Capture the cell that displays the provided text and extract its (x, y) central coordinate. 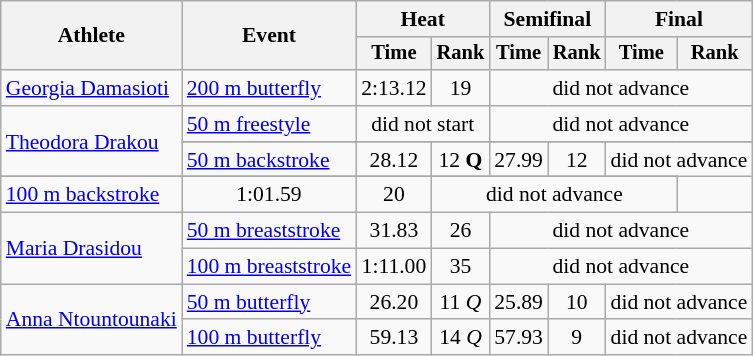
Event (269, 36)
Anna Ntountounaki (92, 320)
59.13 (394, 338)
25.89 (518, 302)
Georgia Damasioti (92, 88)
100 m breaststroke (269, 267)
2:13.12 (394, 88)
10 (577, 302)
1:11.00 (394, 267)
50 m backstroke (269, 160)
Heat (422, 19)
did not start (422, 124)
19 (461, 88)
Maria Drasidou (92, 248)
12 (577, 160)
14 Q (461, 338)
31.83 (394, 231)
27.99 (518, 160)
9 (577, 338)
Athlete (92, 36)
57.93 (518, 338)
1:01.59 (269, 195)
12 Q (461, 160)
100 m backstroke (92, 195)
50 m breaststroke (269, 231)
28.12 (394, 160)
11 Q (461, 302)
20 (394, 195)
Theodora Drakou (92, 142)
35 (461, 267)
50 m butterfly (269, 302)
50 m freestyle (269, 124)
26 (461, 231)
Semifinal (547, 19)
200 m butterfly (269, 88)
26.20 (394, 302)
Final (680, 19)
100 m butterfly (269, 338)
